Pinpoint the cell where the given text exists, returning its [X, Y] midpoint coordinate. 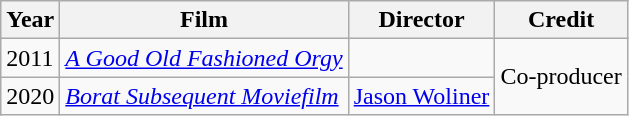
Jason Woliner [422, 96]
Film [204, 20]
Year [30, 20]
2020 [30, 96]
Credit [561, 20]
A Good Old Fashioned Orgy [204, 58]
Borat Subsequent Moviefilm [204, 96]
2011 [30, 58]
Co-producer [561, 77]
Director [422, 20]
